Output the [x, y] coordinate of the center of the cell containing the given text.  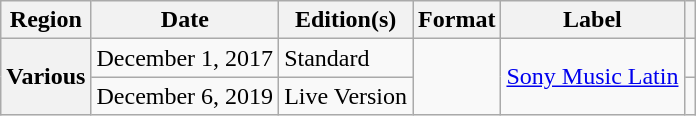
Standard [346, 58]
December 1, 2017 [185, 58]
Date [185, 20]
Edition(s) [346, 20]
Format [457, 20]
Various [46, 77]
Sony Music Latin [592, 77]
Live Version [346, 96]
Label [592, 20]
December 6, 2019 [185, 96]
Region [46, 20]
